Pinpoint the cell where the given text exists, returning its [x, y] midpoint coordinate. 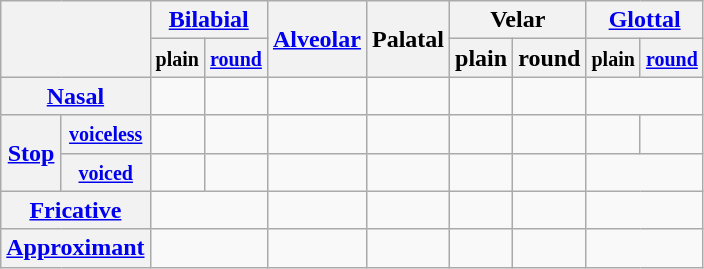
Palatal [408, 39]
Approximant [76, 248]
Bilabial [208, 20]
Velar [518, 20]
Alveolar [316, 39]
Fricative [76, 210]
Glottal [644, 20]
voiceless [106, 134]
Nasal [76, 96]
voiced [106, 172]
Stop [32, 153]
